Extract the [x, y] coordinate from the center of the cell holding the provided text.  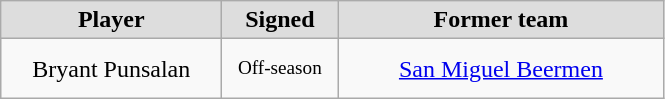
San Miguel Beermen [501, 69]
Bryant Punsalan [112, 69]
Player [112, 20]
Former team [501, 20]
Signed [280, 20]
Off-season [280, 69]
